From the cell containing the given text, extract its center point as (x, y) coordinate. 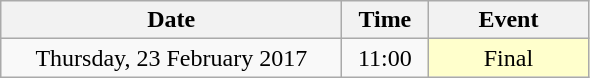
Event (508, 20)
Thursday, 23 February 2017 (172, 58)
11:00 (385, 58)
Final (508, 58)
Time (385, 20)
Date (172, 20)
